Detect which cell encompasses the target text, then output its [x, y] center coordinate. 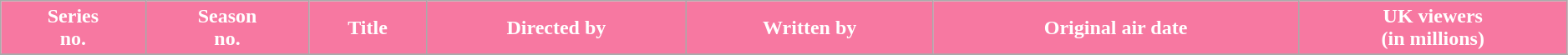
Seasonno. [227, 28]
Written by [810, 28]
Directed by [556, 28]
Seriesno. [74, 28]
Title [368, 28]
Original air date [1116, 28]
UK viewers(in millions) [1433, 28]
